Detect which cell encompasses the target text, then output its [X, Y] center coordinate. 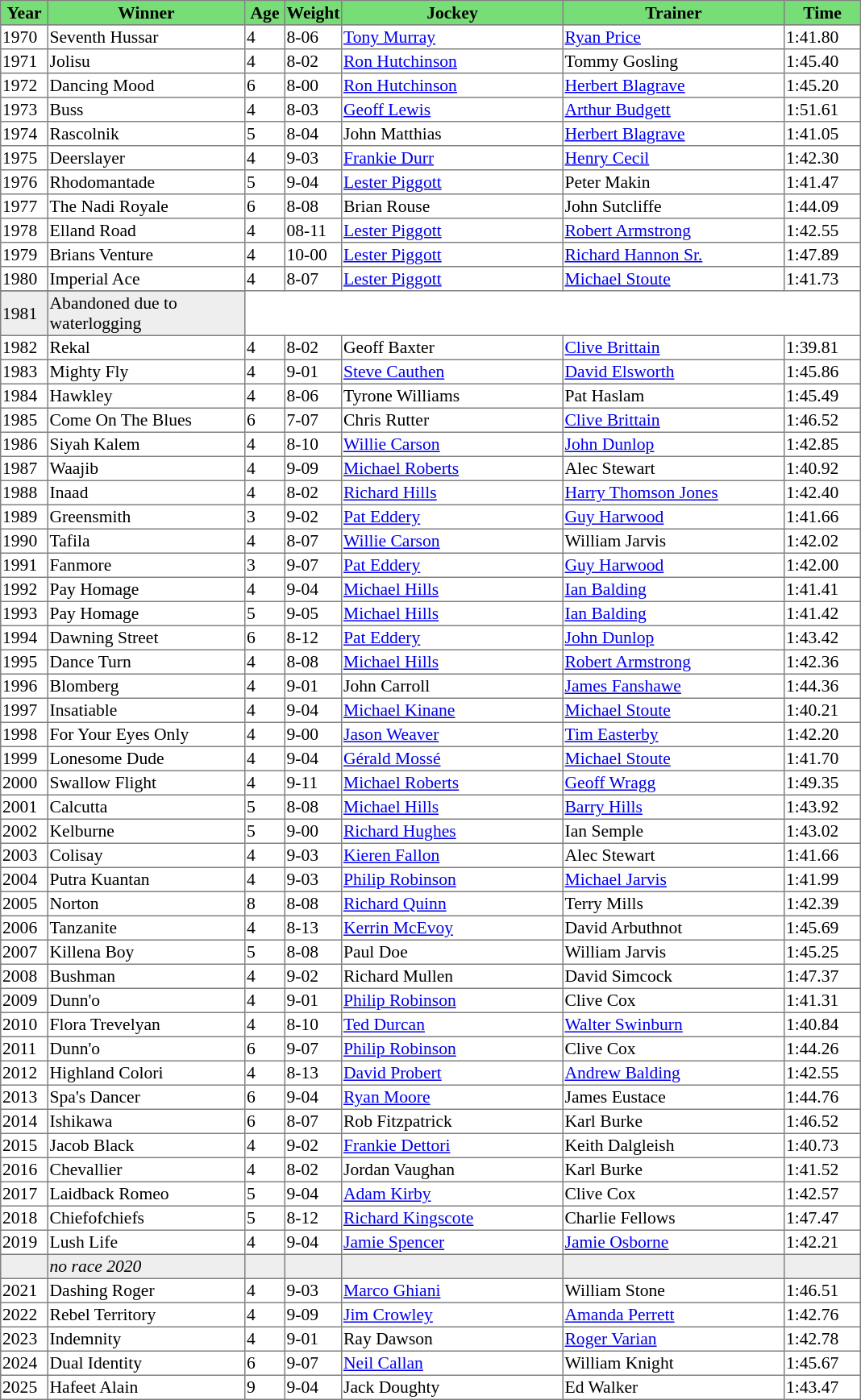
1:49.35 [822, 783]
Age [265, 13]
1992 [24, 589]
Ryan Price [673, 37]
1:45.25 [822, 952]
08-11 [313, 231]
David Probert [452, 1073]
1977 [24, 206]
David Simcock [673, 976]
1:44.76 [822, 1097]
John Matthias [452, 134]
1:42.21 [822, 1242]
1:43.92 [822, 807]
1993 [24, 613]
2010 [24, 1024]
1:42.40 [822, 492]
Calcutta [146, 807]
Spa's Dancer [146, 1097]
James Eustace [673, 1097]
Swallow Flight [146, 783]
8-03 [313, 110]
1970 [24, 37]
Elland Road [146, 231]
1996 [24, 686]
2021 [24, 1290]
1:41.42 [822, 613]
Marco Ghiani [452, 1290]
Rob Fitzpatrick [452, 1121]
2003 [24, 855]
Kerrin McEvoy [452, 928]
Rebel Territory [146, 1315]
The Nadi Royale [146, 206]
Dancing Mood [146, 85]
Roger Varian [673, 1339]
1:47.37 [822, 976]
Gérald Mossé [452, 758]
1973 [24, 110]
Walter Swinburn [673, 1024]
1:51.61 [822, 110]
1971 [24, 61]
2022 [24, 1315]
Dance Turn [146, 662]
Tim Easterby [673, 734]
Brians Venture [146, 255]
1:41.47 [822, 182]
Ian Semple [673, 831]
Colisay [146, 855]
1:42.00 [822, 565]
8 [265, 904]
Jockey [452, 13]
1:42.20 [822, 734]
1:47.47 [822, 1218]
1995 [24, 662]
1975 [24, 158]
1:42.78 [822, 1339]
Flora Trevelyan [146, 1024]
Arthur Budgett [673, 110]
Peter Makin [673, 182]
2025 [24, 1387]
9-11 [313, 783]
John Sutcliffe [673, 206]
1:41.31 [822, 1000]
Richard Kingscote [452, 1218]
Jamie Spencer [452, 1242]
1:40.73 [822, 1145]
Siyah Kalem [146, 444]
1:41.52 [822, 1169]
Michael Kinane [452, 710]
1:41.05 [822, 134]
1:45.20 [822, 85]
Chevallier [146, 1169]
9 [265, 1387]
Tafila [146, 541]
Imperial Ace [146, 279]
1:43.02 [822, 831]
Norton [146, 904]
Jim Crowley [452, 1315]
2007 [24, 952]
1:45.67 [822, 1363]
Kelburne [146, 831]
Charlie Fellows [673, 1218]
1991 [24, 565]
1979 [24, 255]
1:41.70 [822, 758]
William Stone [673, 1290]
1:41.80 [822, 37]
Ted Durcan [452, 1024]
2015 [24, 1145]
Come On The Blues [146, 420]
1:44.36 [822, 686]
1:42.02 [822, 541]
2012 [24, 1073]
Terry Mills [673, 904]
2024 [24, 1363]
1972 [24, 85]
8-04 [313, 134]
Tanzanite [146, 928]
1:45.40 [822, 61]
Time [822, 13]
Kieren Fallon [452, 855]
1:41.41 [822, 589]
1:40.84 [822, 1024]
Inaad [146, 492]
For Your Eyes Only [146, 734]
Richard Quinn [452, 904]
1:47.89 [822, 255]
2009 [24, 1000]
Amanda Perrett [673, 1315]
1976 [24, 182]
Rekal [146, 347]
1:41.99 [822, 879]
Keith Dalgleish [673, 1145]
1:43.42 [822, 638]
Mighty Fly [146, 372]
Dual Identity [146, 1363]
2014 [24, 1121]
1986 [24, 444]
2006 [24, 928]
David Elsworth [673, 372]
2023 [24, 1339]
1989 [24, 517]
Richard Mullen [452, 976]
Insatiable [146, 710]
Fanmore [146, 565]
Pat Haslam [673, 396]
Neil Callan [452, 1363]
2011 [24, 1049]
1:42.30 [822, 158]
1:45.86 [822, 372]
1:39.81 [822, 347]
1999 [24, 758]
1980 [24, 279]
Hawkley [146, 396]
1982 [24, 347]
2000 [24, 783]
Adam Kirby [452, 1194]
Blomberg [146, 686]
1990 [24, 541]
Deerslayer [146, 158]
2017 [24, 1194]
William Knight [673, 1363]
Frankie Dettori [452, 1145]
Rhodomantade [146, 182]
1:44.09 [822, 206]
Highland Colori [146, 1073]
1983 [24, 372]
2008 [24, 976]
Michael Jarvis [673, 879]
Chiefofchiefs [146, 1218]
Greensmith [146, 517]
Waajib [146, 468]
1:43.47 [822, 1387]
1:42.39 [822, 904]
1:42.76 [822, 1315]
Richard Hughes [452, 831]
1:44.26 [822, 1049]
10-00 [313, 255]
Steve Cauthen [452, 372]
Jack Doughty [452, 1387]
8-00 [313, 85]
Ed Walker [673, 1387]
Jacob Black [146, 1145]
Lonesome Dude [146, 758]
1:40.21 [822, 710]
2018 [24, 1218]
Harry Thomson Jones [673, 492]
1:46.51 [822, 1290]
1:42.36 [822, 662]
no race 2020 [146, 1266]
Chris Rutter [452, 420]
Tyrone Williams [452, 396]
Winner [146, 13]
1978 [24, 231]
Richard Hills [452, 492]
Hafeet Alain [146, 1387]
1984 [24, 396]
1997 [24, 710]
Brian Rouse [452, 206]
Laidback Romeo [146, 1194]
Paul Doe [452, 952]
Putra Kuantan [146, 879]
Year [24, 13]
1:40.92 [822, 468]
Dashing Roger [146, 1290]
Andrew Balding [673, 1073]
1:45.49 [822, 396]
Jason Weaver [452, 734]
2004 [24, 879]
John Carroll [452, 686]
9-05 [313, 613]
1:41.73 [822, 279]
Ryan Moore [452, 1097]
2013 [24, 1097]
Buss [146, 110]
1974 [24, 134]
Killena Boy [146, 952]
Dawning Street [146, 638]
Rascolnik [146, 134]
1:45.69 [822, 928]
Tommy Gosling [673, 61]
1:42.57 [822, 1194]
Bushman [146, 976]
Tony Murray [452, 37]
Abandoned due to waterlogging [146, 314]
2002 [24, 831]
David Arbuthnot [673, 928]
1981 [24, 314]
Henry Cecil [673, 158]
Seventh Hussar [146, 37]
Geoff Baxter [452, 347]
Jamie Osborne [673, 1242]
Geoff Wragg [673, 783]
Frankie Durr [452, 158]
1988 [24, 492]
Ishikawa [146, 1121]
Barry Hills [673, 807]
Richard Hannon Sr. [673, 255]
1994 [24, 638]
Geoff Lewis [452, 110]
Weight [313, 13]
Jordan Vaughan [452, 1169]
Jolisu [146, 61]
Lush Life [146, 1242]
Ray Dawson [452, 1339]
Indemnity [146, 1339]
Trainer [673, 13]
1998 [24, 734]
2016 [24, 1169]
James Fanshawe [673, 686]
7-07 [313, 420]
1:42.85 [822, 444]
2019 [24, 1242]
1987 [24, 468]
2005 [24, 904]
2001 [24, 807]
1985 [24, 420]
